Output the (x, y) coordinate of the center of the cell containing the given text.  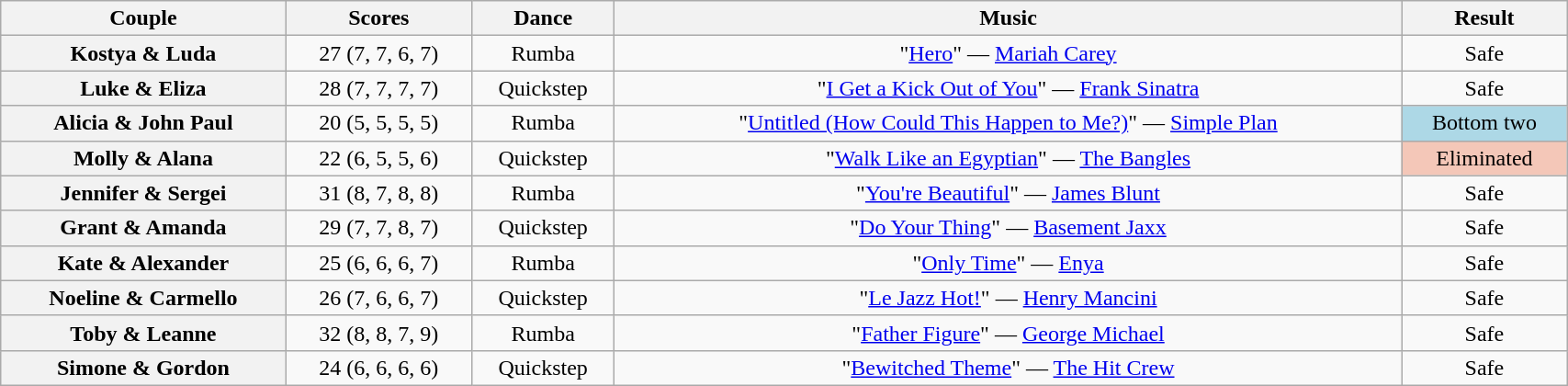
28 (7, 7, 7, 7) (378, 88)
Jennifer & Sergei (143, 193)
Noeline & Carmello (143, 298)
Molly & Alana (143, 158)
32 (8, 8, 7, 9) (378, 333)
Couple (143, 18)
"I Get a Kick Out of You" — Frank Sinatra (1009, 88)
"Only Time" — Enya (1009, 263)
24 (6, 6, 6, 6) (378, 368)
27 (7, 7, 6, 7) (378, 53)
Bottom two (1484, 123)
20 (5, 5, 5, 5) (378, 123)
26 (7, 6, 6, 7) (378, 298)
Kostya & Luda (143, 53)
Music (1009, 18)
Kate & Alexander (143, 263)
"Le Jazz Hot!" — Henry Mancini (1009, 298)
"Bewitched Theme" — The Hit Crew (1009, 368)
Dance (542, 18)
Result (1484, 18)
"Untitled (How Could This Happen to Me?)" — Simple Plan (1009, 123)
"Walk Like an Egyptian" — The Bangles (1009, 158)
29 (7, 7, 8, 7) (378, 228)
"Father Figure" — George Michael (1009, 333)
"Do Your Thing" — Basement Jaxx (1009, 228)
Alicia & John Paul (143, 123)
Simone & Gordon (143, 368)
Eliminated (1484, 158)
Grant & Amanda (143, 228)
22 (6, 5, 5, 6) (378, 158)
31 (8, 7, 8, 8) (378, 193)
"You're Beautiful" — James Blunt (1009, 193)
Toby & Leanne (143, 333)
Luke & Eliza (143, 88)
Scores (378, 18)
"Hero" — Mariah Carey (1009, 53)
25 (6, 6, 6, 7) (378, 263)
